Output the [X, Y] coordinate of the center of the cell containing the given text.  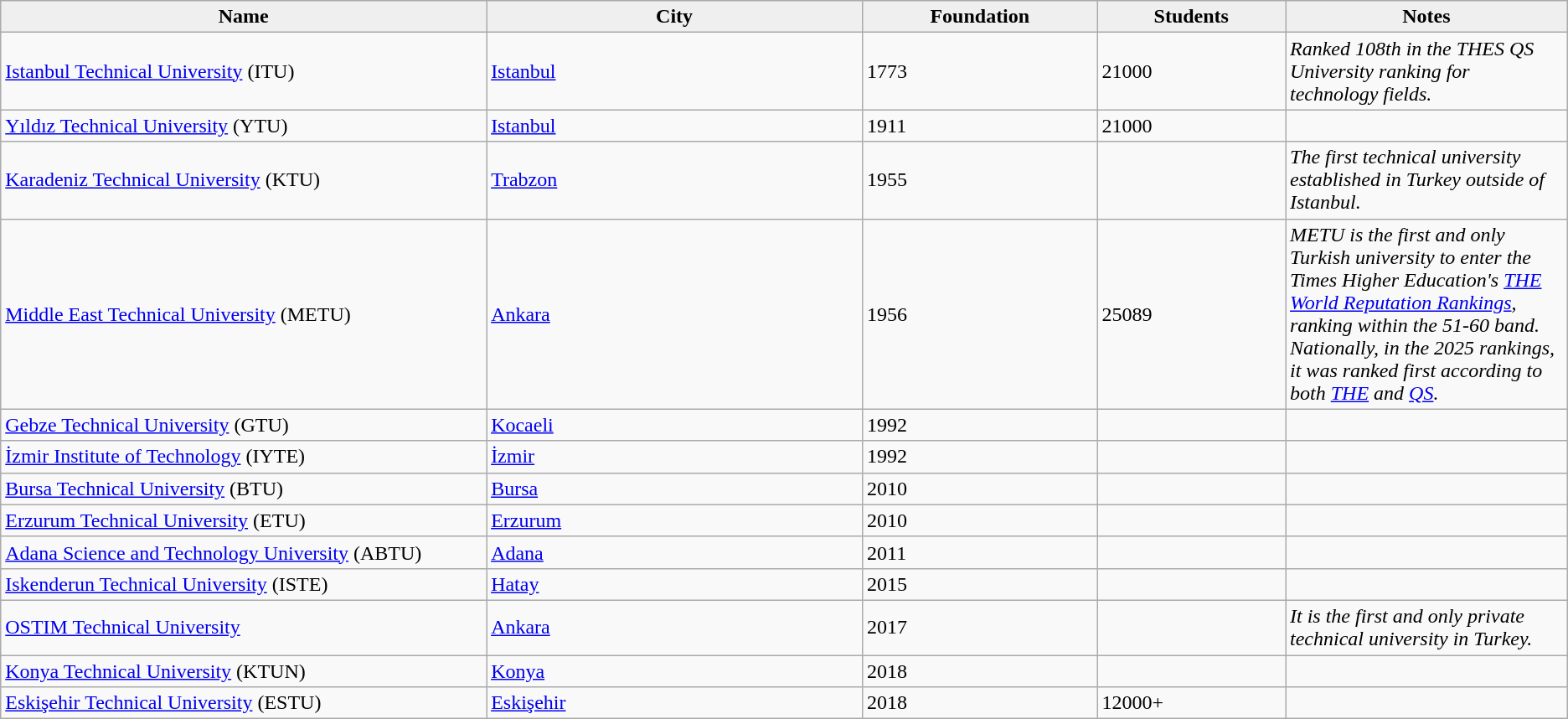
OSTIM Technical University [244, 627]
Bursa [675, 489]
1955 [980, 180]
Gebze Technical University (GTU) [244, 425]
Name [244, 17]
25089 [1191, 313]
It is the first and only private technical university in Turkey. [1426, 627]
Istanbul Technical University (ITU) [244, 71]
Students [1191, 17]
Middle East Technical University (METU) [244, 313]
Yıldız Technical University (YTU) [244, 126]
1956 [980, 313]
Ranked 108th in the THES QS University ranking for technology fields. [1426, 71]
City [675, 17]
12000+ [1191, 703]
The first technical university established in Turkey outside of Istanbul. [1426, 180]
Eskişehir [675, 703]
Kocaeli [675, 425]
2015 [980, 584]
1773 [980, 71]
Konya [675, 671]
Hatay [675, 584]
Trabzon [675, 180]
Erzurum [675, 520]
Karadeniz Technical University (KTU) [244, 180]
Notes [1426, 17]
2017 [980, 627]
1911 [980, 126]
Bursa Technical University (BTU) [244, 489]
Eskişehir Technical University (ESTU) [244, 703]
Foundation [980, 17]
Erzurum Technical University (ETU) [244, 520]
İzmir [675, 457]
2011 [980, 552]
Adana [675, 552]
Adana Science and Technology University (ABTU) [244, 552]
Konya Technical University (KTUN) [244, 671]
İzmir Institute of Technology (IYTE) [244, 457]
Iskenderun Technical University (ISTE) [244, 584]
